From the cell containing the given text, extract its center point as (X, Y) coordinate. 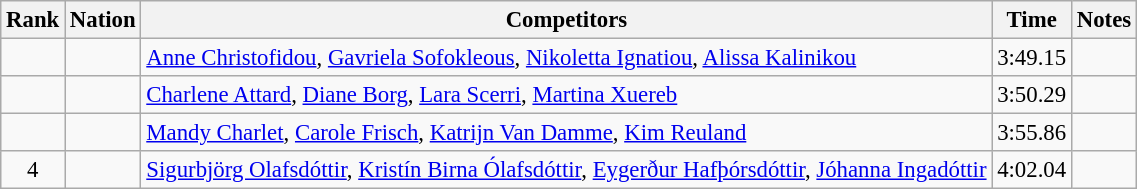
Anne Christofidou, Gavriela Sofokleous, Nikoletta Ignatiou, Alissa Kalinikou (566, 58)
3:50.29 (1032, 95)
Notes (1104, 20)
4 (33, 170)
4:02.04 (1032, 170)
3:55.86 (1032, 133)
Charlene Attard, Diane Borg, Lara Scerri, Martina Xuereb (566, 95)
Nation (103, 20)
Sigurbjörg Olafsdóttir, Kristín Birna Ólafsdóttir, Eygerður Hafþórsdóttir, Jóhanna Ingadóttir (566, 170)
Rank (33, 20)
Time (1032, 20)
Competitors (566, 20)
3:49.15 (1032, 58)
Mandy Charlet, Carole Frisch, Katrijn Van Damme, Kim Reuland (566, 133)
